Locate the cell with the specified text and output its [X, Y] center coordinate. 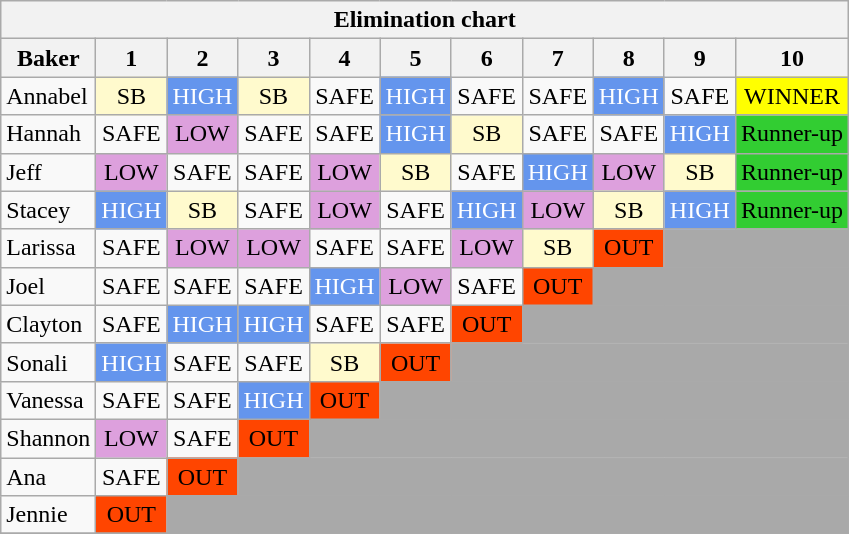
9 [700, 58]
WINNER [792, 96]
Vanessa [48, 400]
3 [274, 58]
Stacey [48, 210]
4 [344, 58]
Joel [48, 286]
Ana [48, 477]
Clayton [48, 324]
1 [132, 58]
2 [202, 58]
Jennie [48, 515]
Larissa [48, 248]
Baker [48, 58]
Hannah [48, 134]
7 [558, 58]
Elimination chart [425, 20]
Sonali [48, 362]
Shannon [48, 438]
10 [792, 58]
6 [486, 58]
Jeff [48, 172]
8 [628, 58]
5 [416, 58]
Annabel [48, 96]
